Pinpoint the cell where the given text exists, returning its [X, Y] midpoint coordinate. 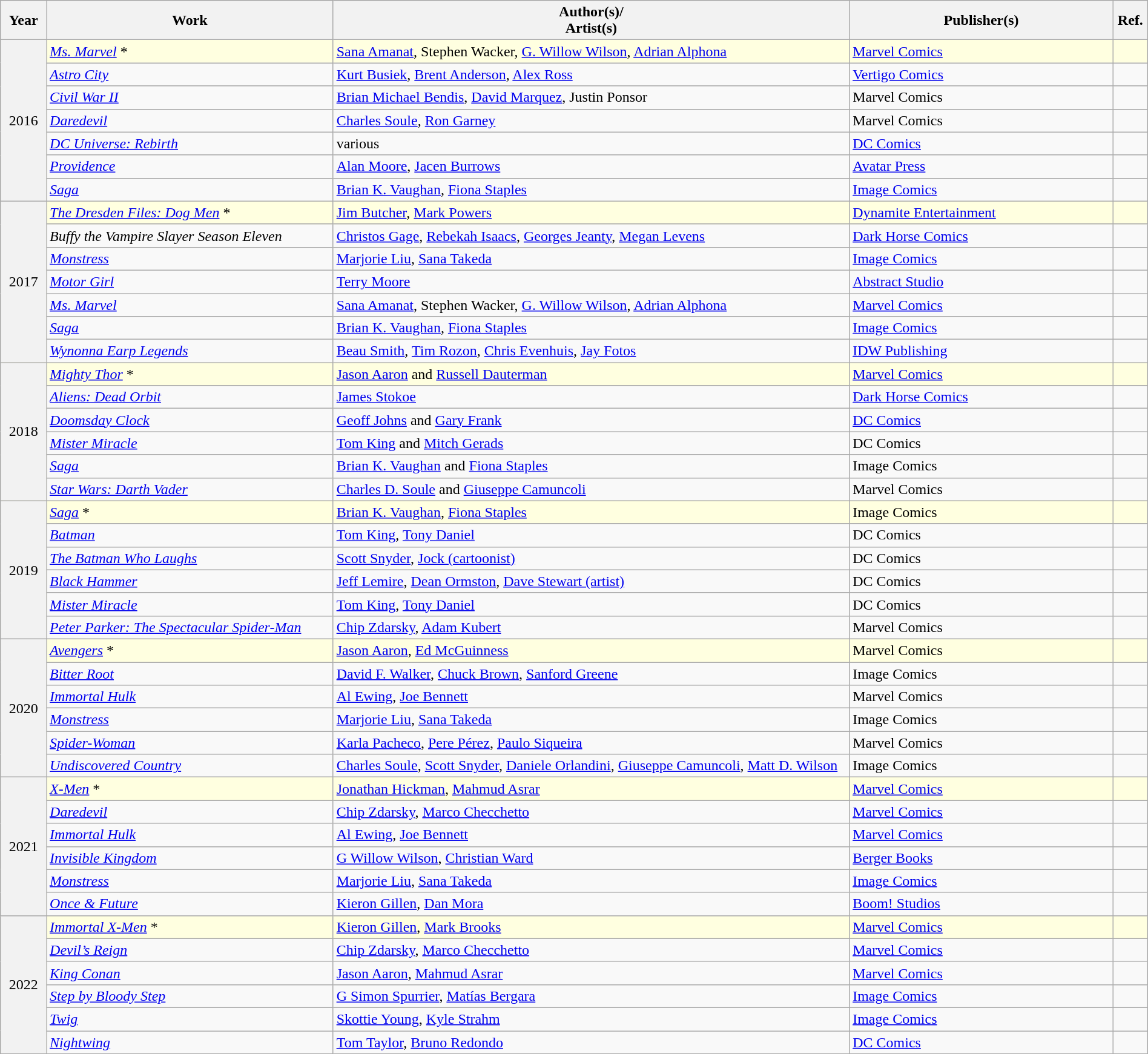
Avatar Press [981, 166]
King Conan [190, 973]
Scott Snyder, Jock (cartoonist) [591, 558]
Civil War II [190, 97]
G Simon Spurrier, Matías Bergara [591, 996]
Spider-Woman [190, 743]
Jonathan Hickman, Mahmud Asrar [591, 789]
X-Men * [190, 789]
2020 [24, 708]
Kieron Gillen, Mark Brooks [591, 927]
Alan Moore, Jacen Burrows [591, 166]
Jeff Lemire, Dean Ormston, Dave Stewart (artist) [591, 581]
Avengers * [190, 650]
Charles D. Soule and Giuseppe Camuncoli [591, 489]
Brian Michael Bendis, David Marquez, Justin Ponsor [591, 97]
2018 [24, 432]
Jason Aaron, Ed McGuinness [591, 650]
Karla Pacheco, Pere Pérez, Paulo Siqueira [591, 743]
Brian K. Vaughan and Fiona Staples [591, 466]
David F. Walker, Chuck Brown, Sanford Greene [591, 674]
Saga * [190, 512]
Jason Aaron and Russell Dauterman [591, 374]
Peter Parker: The Spectacular Spider-Man [190, 627]
Nightwing [190, 1042]
Mighty Thor * [190, 374]
The Dresden Files: Dog Men * [190, 212]
Charles Soule, Scott Snyder, Daniele Orlandini, Giuseppe Camuncoli, Matt D. Wilson [591, 766]
DC Universe: Rebirth [190, 143]
Ms. Marvel * [190, 51]
Tom King and Mitch Gerads [591, 443]
2022 [24, 984]
Beau Smith, Tim Rozon, Chris Evenhuis, Jay Fotos [591, 351]
Chip Zdarsky, Adam Kubert [591, 627]
Wynonna Earp Legends [190, 351]
Star Wars: Darth Vader [190, 489]
Year [24, 21]
Publisher(s) [981, 21]
The Batman Who Laughs [190, 558]
Step by Bloody Step [190, 996]
Twig [190, 1019]
Abstract Studio [981, 282]
Buffy the Vampire Slayer Season Eleven [190, 236]
Jason Aaron, Mahmud Asrar [591, 973]
2021 [24, 846]
Immortal X-Men * [190, 927]
Invisible Kingdom [190, 858]
2016 [24, 120]
Terry Moore [591, 282]
Providence [190, 166]
Berger Books [981, 858]
G Willow Wilson, Christian Ward [591, 858]
Motor Girl [190, 282]
Work [190, 21]
Once & Future [190, 904]
Vertigo Comics [981, 74]
Aliens: Dead Orbit [190, 397]
Author(s)/Artist(s) [591, 21]
various [591, 143]
Ref. [1130, 21]
Boom! Studios [981, 904]
Ms. Marvel [190, 305]
Black Hammer [190, 581]
Geoff Johns and Gary Frank [591, 420]
Kieron Gillen, Dan Mora [591, 904]
James Stokoe [591, 397]
Kurt Busiek, Brent Anderson, Alex Ross [591, 74]
Bitter Root [190, 674]
Christos Gage, Rebekah Isaacs, Georges Jeanty, Megan Levens [591, 236]
Dynamite Entertainment [981, 212]
Jim Butcher, Mark Powers [591, 212]
2017 [24, 282]
Tom Taylor, Bruno Redondo [591, 1042]
Doomsday Clock [190, 420]
Astro City [190, 74]
Undiscovered Country [190, 766]
Batman [190, 535]
Charles Soule, Ron Garney [591, 120]
2019 [24, 570]
IDW Publishing [981, 351]
Skottie Young, Kyle Strahm [591, 1019]
Devil’s Reign [190, 950]
